Capture the cell that displays the provided text and extract its [X, Y] central coordinate. 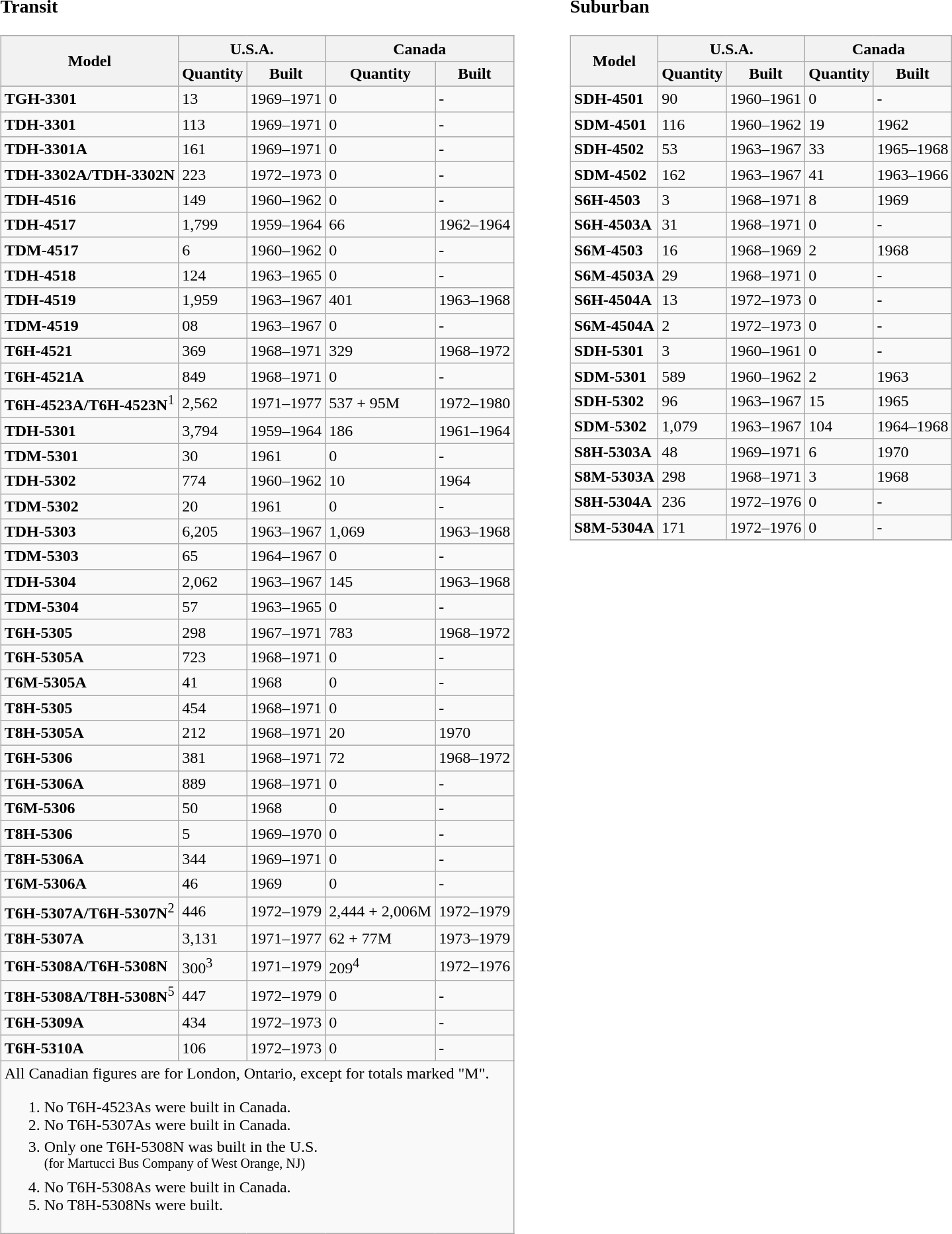
106 [213, 1048]
SDM-4502 [614, 175]
T6H-5306A [89, 783]
S8H-5303A [614, 451]
1,079 [692, 426]
T8H-5308A/T8H-5308N5 [89, 995]
29 [692, 275]
T6H-5310A [89, 1048]
TDH-5302 [89, 481]
5 [213, 834]
116 [692, 124]
T8H-5305 [89, 708]
10 [380, 481]
TDM-4519 [89, 326]
SDH-5301 [614, 351]
889 [213, 783]
1972–1980 [475, 404]
T6H-5305 [89, 632]
TDH-4517 [89, 225]
SDM-5301 [614, 376]
31 [692, 225]
1,069 [380, 531]
849 [213, 376]
SDH-5302 [614, 401]
T6H-5306 [89, 758]
S6M-4503 [614, 250]
401 [380, 300]
774 [213, 481]
1964–1968 [913, 426]
162 [692, 175]
1963 [913, 376]
T6M-5306A [89, 884]
6,205 [213, 531]
90 [692, 99]
33 [839, 150]
1964 [475, 481]
TDM-4517 [89, 250]
8 [839, 200]
72 [380, 758]
S6M-4503A [614, 275]
186 [380, 431]
589 [692, 376]
T6H-5308A/T6H-5308N [89, 966]
S6H-4504A [614, 300]
381 [213, 758]
1,799 [213, 225]
1962–1964 [475, 225]
2,562 [213, 404]
212 [213, 733]
SDH-4501 [614, 99]
T8H-5306 [89, 834]
T6M-5305A [89, 682]
S8M-5304A [614, 527]
TDH-4516 [89, 200]
1969–1970 [286, 834]
3,794 [213, 431]
TDH-5301 [89, 431]
15 [839, 401]
T6H-4523A/T6H-4523N1 [89, 404]
SDM-4501 [614, 124]
223 [213, 175]
TDH-5304 [89, 582]
65 [213, 556]
454 [213, 708]
145 [380, 582]
66 [380, 225]
3,131 [213, 939]
TDH-5303 [89, 531]
1965–1968 [913, 150]
TDH-3301 [89, 124]
T6H-4521 [89, 351]
434 [213, 1023]
447 [213, 995]
236 [692, 502]
S6H-4503A [614, 225]
329 [380, 351]
57 [213, 607]
T8H-5307A [89, 939]
2,444 + 2,006M [380, 912]
08 [213, 326]
T6H-5307A/T6H-5307N2 [89, 912]
30 [213, 456]
S6M-4504A [614, 326]
T6H-4521A [89, 376]
T6M-5306 [89, 809]
1968–1969 [766, 250]
1963–1966 [913, 175]
46 [213, 884]
124 [213, 275]
723 [213, 657]
TDH-3302A/TDH-3302N [89, 175]
TDH-4519 [89, 300]
171 [692, 527]
1965 [913, 401]
1971–1979 [286, 966]
SDM-5302 [614, 426]
1964–1967 [286, 556]
1962 [913, 124]
48 [692, 451]
TDH-3301A [89, 150]
62 + 77M [380, 939]
1973–1979 [475, 939]
TDM-5303 [89, 556]
104 [839, 426]
3003 [213, 966]
344 [213, 859]
S8M-5303A [614, 476]
SDH-4502 [614, 150]
1961–1964 [475, 431]
T6H-5305A [89, 657]
1,959 [213, 300]
1967–1971 [286, 632]
446 [213, 912]
19 [839, 124]
TDH-4518 [89, 275]
53 [692, 150]
2094 [380, 966]
369 [213, 351]
783 [380, 632]
2,062 [213, 582]
TDM-5301 [89, 456]
TDM-5304 [89, 607]
161 [213, 150]
50 [213, 809]
113 [213, 124]
S8H-5304A [614, 502]
TDM-5302 [89, 506]
T8H-5306A [89, 859]
16 [692, 250]
537 + 95M [380, 404]
S6H-4503 [614, 200]
TGH-3301 [89, 99]
T6H-5309A [89, 1023]
T8H-5305A [89, 733]
96 [692, 401]
149 [213, 200]
